Detect which cell encompasses the target text, then output its (x, y) center coordinate. 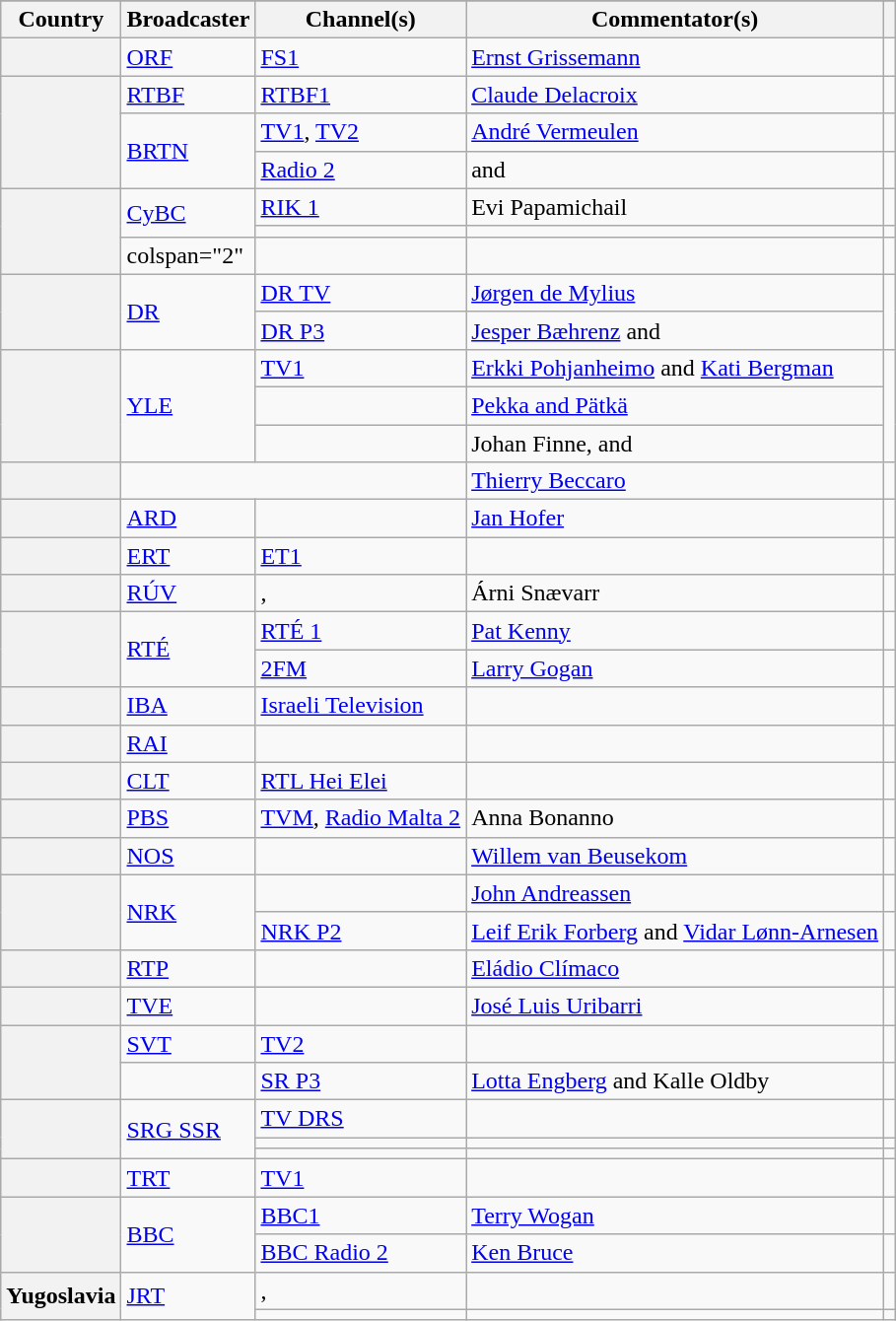
Israeli Television (361, 706)
CLT (188, 781)
Willem van Beusekom (675, 856)
RTBF (188, 95)
Yugoslavia (61, 1295)
2FM (361, 668)
Pat Kenny (675, 631)
Radio 2 (361, 170)
SR P3 (361, 1081)
RTÉ (188, 650)
Leif Erik Forberg and Vidar Lønn-Arnesen (675, 931)
YLE (188, 405)
Country (61, 20)
TVM, Radio Malta 2 (361, 818)
TVE (188, 1006)
BRTN (188, 151)
ORF (188, 57)
Commentator(s) (675, 20)
NRK P2 (361, 931)
Árni Snævarr (675, 593)
DR P3 (361, 330)
ARD (188, 519)
BBC1 (361, 1216)
Terry Wogan (675, 1216)
IBA (188, 706)
Claude Delacroix (675, 95)
Lotta Engberg and Kalle Oldby (675, 1081)
Channel(s) (361, 20)
ET1 (361, 556)
JRT (188, 1295)
John Andreassen (675, 893)
RTP (188, 968)
RÚV (188, 593)
TV1, TV2 (361, 132)
Eládio Clímaco (675, 968)
Ernst Grissemann (675, 57)
RAI (188, 743)
TRT (188, 1178)
Broadcaster (188, 20)
Anna Bonanno (675, 818)
Jan Hofer (675, 519)
Erkki Pohjanheimo and Kati Bergman (675, 368)
CyBC (188, 213)
SRG SSR (188, 1130)
RTBF1 (361, 95)
Jesper Bæhrenz and (675, 330)
José Luis Uribarri (675, 1006)
RTL Hei Elei (361, 781)
NRK (188, 912)
Ken Bruce (675, 1253)
Johan Finne, and (675, 443)
DR TV (361, 293)
Evi Papamichail (675, 207)
PBS (188, 818)
ERT (188, 556)
RTÉ 1 (361, 631)
DR (188, 312)
TV2 (361, 1044)
BBC Radio 2 (361, 1253)
SVT (188, 1044)
Pekka and Pätkä (675, 405)
RIK 1 (361, 207)
Jørgen de Mylius (675, 293)
Larry Gogan (675, 668)
and (675, 170)
Thierry Beccaro (675, 481)
André Vermeulen (675, 132)
BBC (188, 1234)
TV DRS (361, 1119)
colspan="2" (188, 255)
FS1 (361, 57)
NOS (188, 856)
